Provide the [X, Y] coordinate of the cell's center where the given text is located.  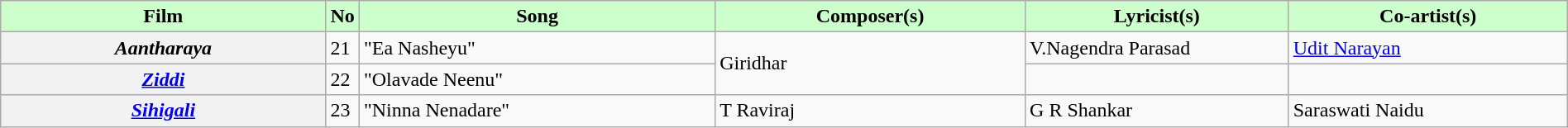
No [342, 17]
Udit Narayan [1427, 48]
Lyricist(s) [1158, 17]
Film [164, 17]
Co-artist(s) [1427, 17]
22 [342, 79]
"Ninna Nenadare" [537, 111]
Aantharaya [164, 48]
"Olavade Neenu" [537, 79]
Sihigali [164, 111]
G R Shankar [1158, 111]
Song [537, 17]
V.Nagendra Parasad [1158, 48]
Ziddi [164, 79]
T Raviraj [870, 111]
"Ea Nasheyu" [537, 48]
21 [342, 48]
23 [342, 111]
Composer(s) [870, 17]
Giridhar [870, 64]
Saraswati Naidu [1427, 111]
